For the text-containing cell, return its midpoint in (x, y) coordinate format. 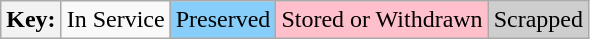
Key: (31, 20)
In Service (116, 20)
Preserved (223, 20)
Stored or Withdrawn (382, 20)
Scrapped (538, 20)
